Identify which cell holds the provided text, then report its (X, Y) central coordinate. 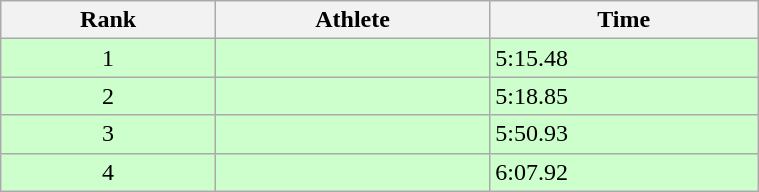
4 (108, 172)
3 (108, 134)
Rank (108, 20)
6:07.92 (624, 172)
1 (108, 58)
5:18.85 (624, 96)
2 (108, 96)
5:15.48 (624, 58)
5:50.93 (624, 134)
Time (624, 20)
Athlete (352, 20)
